For the text-containing cell, return its midpoint in [X, Y] coordinate format. 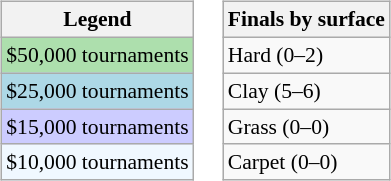
$25,000 tournaments [97, 91]
$50,000 tournaments [97, 55]
$10,000 tournaments [97, 162]
Grass (0–0) [306, 127]
Finals by surface [306, 20]
$15,000 tournaments [97, 127]
Hard (0–2) [306, 55]
Clay (5–6) [306, 91]
Legend [97, 20]
Carpet (0–0) [306, 162]
